Capture the cell that displays the provided text and extract its (X, Y) central coordinate. 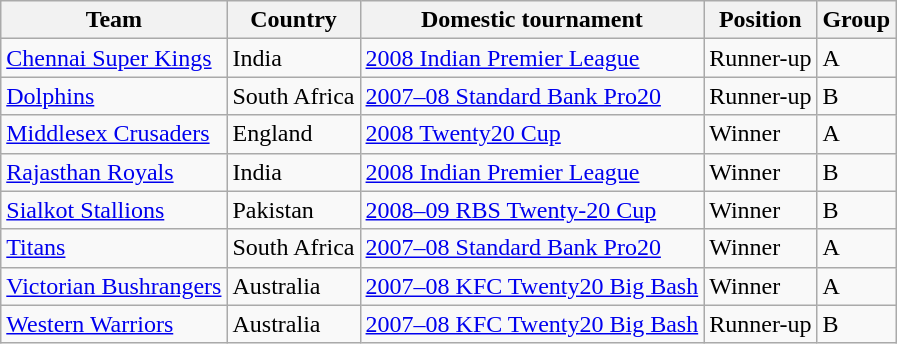
2008–09 RBS Twenty-20 Cup (532, 210)
Dolphins (114, 96)
Group (856, 20)
2008 Twenty20 Cup (532, 134)
England (294, 134)
Western Warriors (114, 324)
Pakistan (294, 210)
Domestic tournament (532, 20)
Victorian Bushrangers (114, 286)
Rajasthan Royals (114, 172)
Middlesex Crusaders (114, 134)
Titans (114, 248)
Sialkot Stallions (114, 210)
Position (760, 20)
Team (114, 20)
Country (294, 20)
Chennai Super Kings (114, 58)
